Detect which cell encompasses the target text, then output its (x, y) center coordinate. 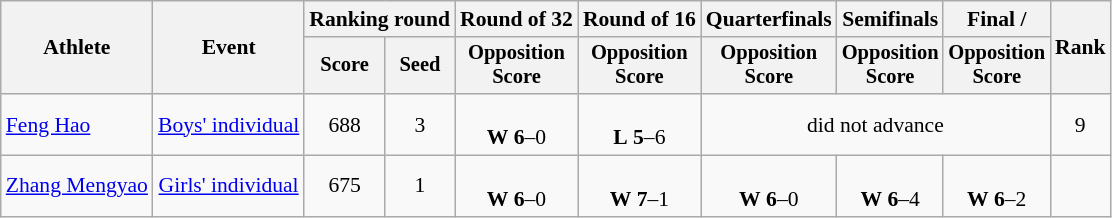
Round of 16 (640, 19)
Semifinals (890, 19)
Final / (996, 19)
Girls' individual (228, 186)
Quarterfinals (769, 19)
9 (1080, 124)
L 5–6 (640, 124)
Boys' individual (228, 124)
Athlete (77, 48)
W 6–2 (996, 186)
Score (344, 66)
Round of 32 (516, 19)
Zhang Mengyao (77, 186)
1 (420, 186)
did not advance (876, 124)
Feng Hao (77, 124)
Event (228, 48)
Rank (1080, 48)
W 7–1 (640, 186)
675 (344, 186)
3 (420, 124)
Ranking round (380, 19)
Seed (420, 66)
688 (344, 124)
W 6–4 (890, 186)
